Detect which cell encompasses the target text, then output its (x, y) center coordinate. 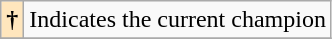
Indicates the current champion (178, 20)
† (12, 20)
